Pinpoint the cell where the given text exists, returning its [X, Y] midpoint coordinate. 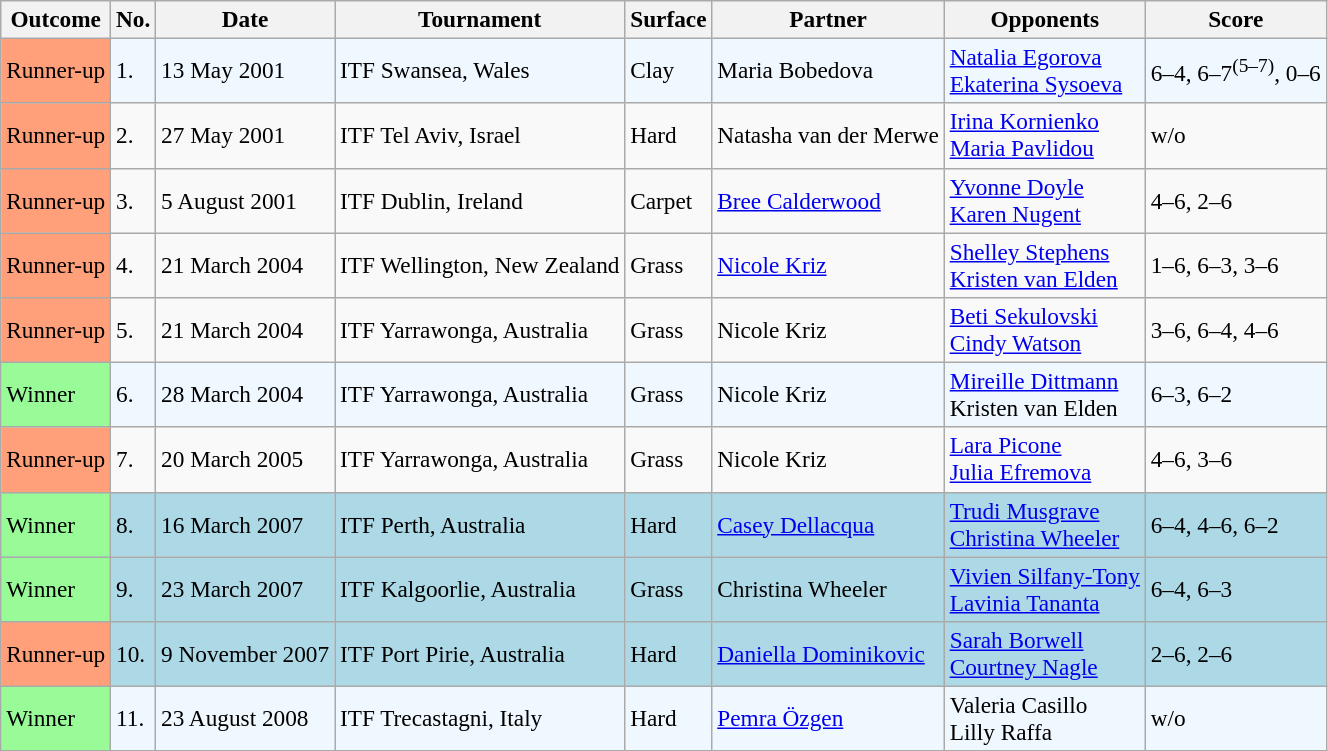
1–6, 6–3, 3–6 [1236, 264]
Bree Calderwood [828, 200]
Date [246, 19]
6–4, 6–7(5–7), 0–6 [1236, 70]
Shelley Stephens Kristen van Elden [1044, 264]
3. [134, 200]
ITF Port Pirie, Australia [480, 654]
4. [134, 264]
Vivien Silfany-Tony Lavinia Tananta [1044, 588]
13 May 2001 [246, 70]
5. [134, 330]
ITF Wellington, New Zealand [480, 264]
7. [134, 460]
Score [1236, 19]
Clay [668, 70]
Maria Bobedova [828, 70]
Sarah Borwell Courtney Nagle [1044, 654]
2. [134, 136]
Daniella Dominikovic [828, 654]
27 May 2001 [246, 136]
5 August 2001 [246, 200]
Mireille Dittmann Kristen van Elden [1044, 394]
Beti Sekulovski Cindy Watson [1044, 330]
Natalia Egorova Ekaterina Sysoeva [1044, 70]
Yvonne Doyle Karen Nugent [1044, 200]
9. [134, 588]
23 March 2007 [246, 588]
Partner [828, 19]
4–6, 2–6 [1236, 200]
Carpet [668, 200]
ITF Perth, Australia [480, 524]
3–6, 6–4, 4–6 [1236, 330]
Christina Wheeler [828, 588]
Casey Dellacqua [828, 524]
23 August 2008 [246, 718]
Irina Kornienko Maria Pavlidou [1044, 136]
Surface [668, 19]
1. [134, 70]
Natasha van der Merwe [828, 136]
6–3, 6–2 [1236, 394]
28 March 2004 [246, 394]
16 March 2007 [246, 524]
10. [134, 654]
ITF Tel Aviv, Israel [480, 136]
Opponents [1044, 19]
6–4, 6–3 [1236, 588]
Pemra Özgen [828, 718]
Trudi Musgrave Christina Wheeler [1044, 524]
Outcome [56, 19]
4–6, 3–6 [1236, 460]
Valeria Casillo Lilly Raffa [1044, 718]
6–4, 4–6, 6–2 [1236, 524]
11. [134, 718]
No. [134, 19]
ITF Dublin, Ireland [480, 200]
ITF Trecastagni, Italy [480, 718]
2–6, 2–6 [1236, 654]
8. [134, 524]
Tournament [480, 19]
ITF Kalgoorlie, Australia [480, 588]
ITF Swansea, Wales [480, 70]
Lara Picone Julia Efremova [1044, 460]
6. [134, 394]
9 November 2007 [246, 654]
20 March 2005 [246, 460]
